For the text-containing cell, return its midpoint in [X, Y] coordinate format. 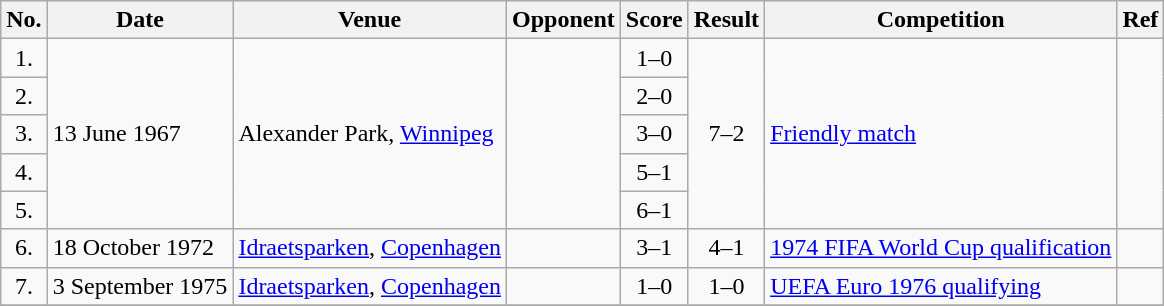
7–2 [726, 134]
No. [24, 20]
13 June 1967 [140, 134]
5. [24, 210]
5–1 [654, 172]
3–0 [654, 134]
6. [24, 248]
6–1 [654, 210]
Competition [941, 20]
2–0 [654, 96]
1974 FIFA World Cup qualification [941, 248]
Date [140, 20]
3 September 1975 [140, 286]
7. [24, 286]
4–1 [726, 248]
3. [24, 134]
Alexander Park, Winnipeg [370, 134]
18 October 1972 [140, 248]
1. [24, 58]
UEFA Euro 1976 qualifying [941, 286]
Ref [1140, 20]
Opponent [563, 20]
Venue [370, 20]
Score [654, 20]
4. [24, 172]
3–1 [654, 248]
2. [24, 96]
Friendly match [941, 134]
Result [726, 20]
